Return [x, y] of the center of cell containing provided text 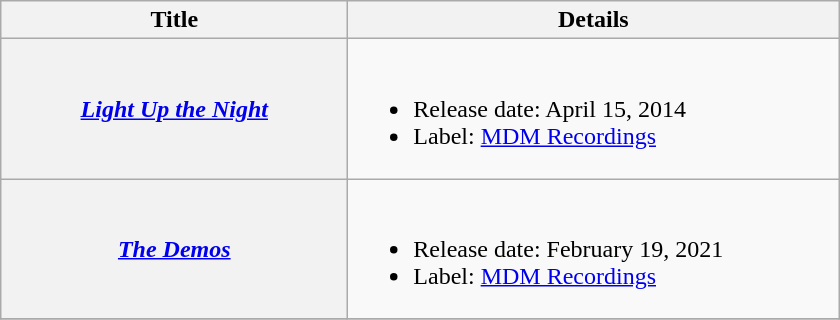
Details [594, 20]
Release date: February 19, 2021Label: MDM Recordings [594, 249]
Release date: April 15, 2014Label: MDM Recordings [594, 109]
Title [174, 20]
Light Up the Night [174, 109]
The Demos [174, 249]
